From the cell containing the given text, extract its center point as [x, y] coordinate. 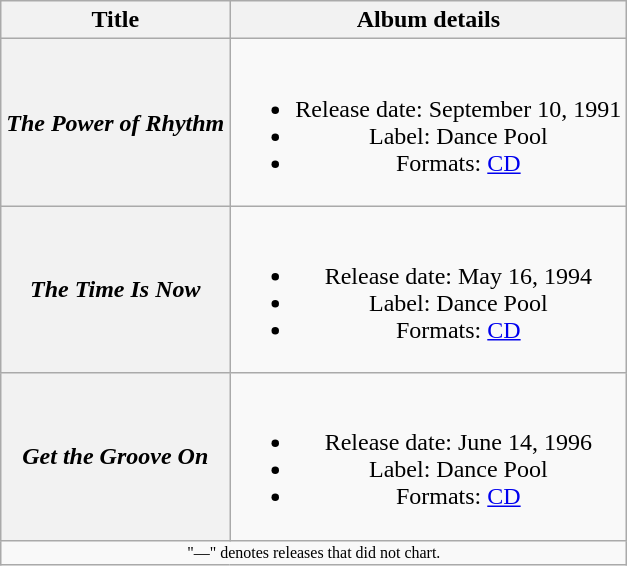
Album details [428, 20]
Release date: June 14, 1996Label: Dance PoolFormats: CD [428, 456]
The Time Is Now [116, 290]
Get the Groove On [116, 456]
Release date: September 10, 1991Label: Dance PoolFormats: CD [428, 122]
Title [116, 20]
"—" denotes releases that did not chart. [314, 552]
The Power of Rhythm [116, 122]
Release date: May 16, 1994Label: Dance PoolFormats: CD [428, 290]
